Extract the [x, y] coordinate from the center of the cell holding the provided text.  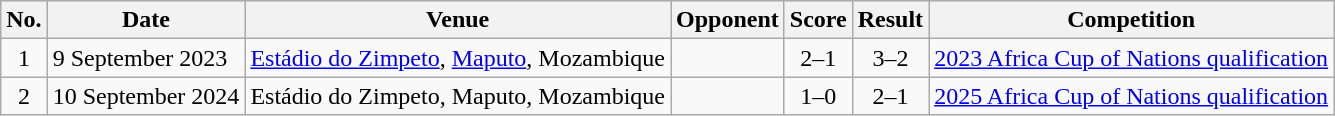
Score [818, 20]
2025 Africa Cup of Nations qualification [1132, 96]
1 [24, 58]
9 September 2023 [146, 58]
3–2 [890, 58]
10 September 2024 [146, 96]
Venue [458, 20]
Competition [1132, 20]
2023 Africa Cup of Nations qualification [1132, 58]
Result [890, 20]
No. [24, 20]
1–0 [818, 96]
Opponent [728, 20]
2 [24, 96]
Date [146, 20]
